From the cell containing the given text, extract its center point as (x, y) coordinate. 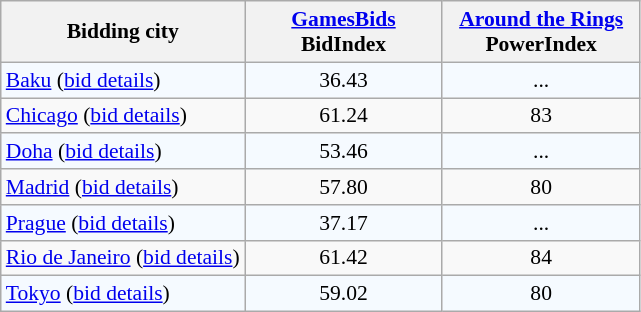
84 (541, 258)
Madrid (bid details) (123, 187)
Prague (bid details) (123, 223)
Rio de Janeiro (bid details) (123, 258)
Chicago (bid details) (123, 116)
83 (541, 116)
61.42 (344, 258)
36.43 (344, 80)
Baku (bid details) (123, 80)
59.02 (344, 294)
GamesBidsBidIndex (344, 32)
57.80 (344, 187)
53.46 (344, 152)
Around the RingsPowerIndex (541, 32)
Doha (bid details) (123, 152)
37.17 (344, 223)
61.24 (344, 116)
Tokyo (bid details) (123, 294)
Bidding city (123, 32)
